Scan for the cell matching the given text and deliver its [x, y] coordinate at center. 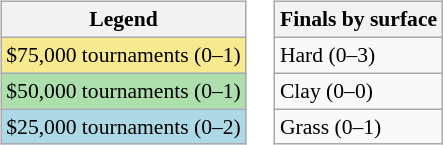
$25,000 tournaments (0–2) [124, 127]
Hard (0–3) [358, 55]
$50,000 tournaments (0–1) [124, 91]
$75,000 tournaments (0–1) [124, 55]
Finals by surface [358, 20]
Legend [124, 20]
Grass (0–1) [358, 127]
Clay (0–0) [358, 91]
